Return the [X, Y] coordinate for the center point of the cell that contains the specified text.  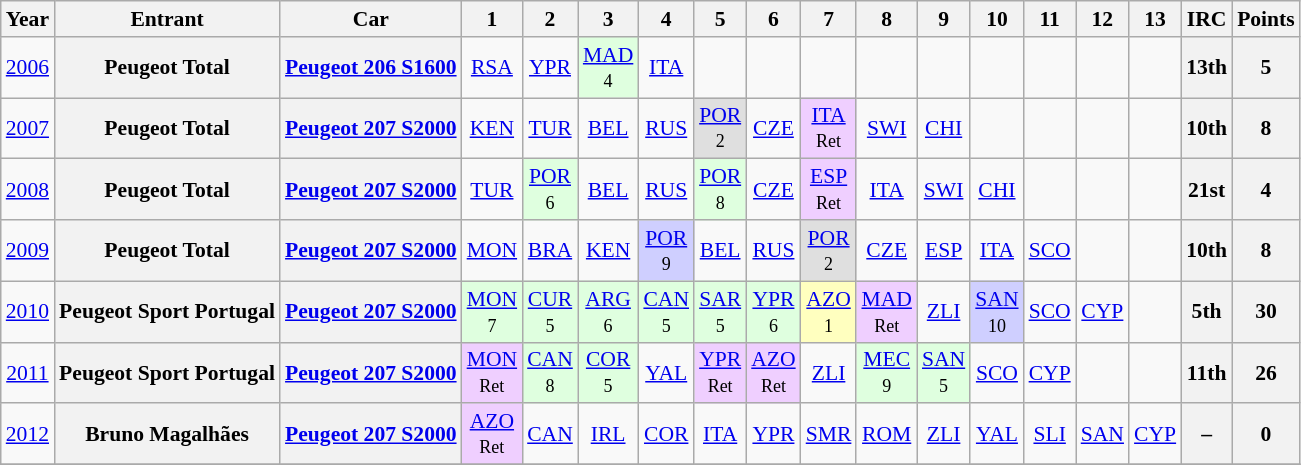
MON7 [492, 312]
Points [1266, 19]
ROM [886, 434]
2008 [28, 190]
COR [666, 434]
SAN [1102, 434]
AZO1 [829, 312]
Peugeot 206 S1600 [371, 68]
RSA [492, 68]
2 [550, 19]
SAN5 [944, 372]
0 [1266, 434]
12 [1102, 19]
11 [1050, 19]
COR5 [608, 372]
CAN [550, 434]
CUR5 [550, 312]
13th [1206, 68]
1 [492, 19]
POR8 [720, 190]
7 [829, 19]
ITARet [829, 128]
YPR6 [773, 312]
Entrant [167, 19]
IRL [608, 434]
6 [773, 19]
30 [1266, 312]
3 [608, 19]
POR9 [666, 250]
Bruno Magalhães [167, 434]
SLI [1050, 434]
MADRet [886, 312]
POR6 [550, 190]
2006 [28, 68]
2011 [28, 372]
2010 [28, 312]
5th [1206, 312]
2007 [28, 128]
– [1206, 434]
BRA [550, 250]
YPRRet [720, 372]
9 [944, 19]
26 [1266, 372]
SMR [829, 434]
Year [28, 19]
Car [371, 19]
MON [492, 250]
11th [1206, 372]
MONRet [492, 372]
2012 [28, 434]
CAN5 [666, 312]
IRC [1206, 19]
CAN8 [550, 372]
SAN10 [996, 312]
10 [996, 19]
13 [1155, 19]
ARG6 [608, 312]
2009 [28, 250]
SAR5 [720, 312]
MEC9 [886, 372]
21st [1206, 190]
ESPRet [829, 190]
MAD4 [608, 68]
ESP [944, 250]
